Detect which cell encompasses the target text, then output its [X, Y] center coordinate. 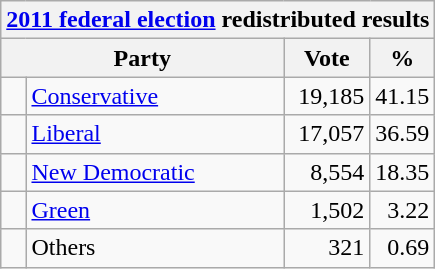
18.35 [402, 172]
19,185 [327, 96]
36.59 [402, 134]
1,502 [327, 210]
3.22 [402, 210]
17,057 [327, 134]
% [402, 58]
Green [155, 210]
8,554 [327, 172]
41.15 [402, 96]
Liberal [155, 134]
321 [327, 248]
2011 federal election redistributed results [218, 20]
Others [155, 248]
Conservative [155, 96]
0.69 [402, 248]
Vote [327, 58]
Party [142, 58]
New Democratic [155, 172]
